Return the [X, Y] coordinate for the center point of the cell that contains the specified text.  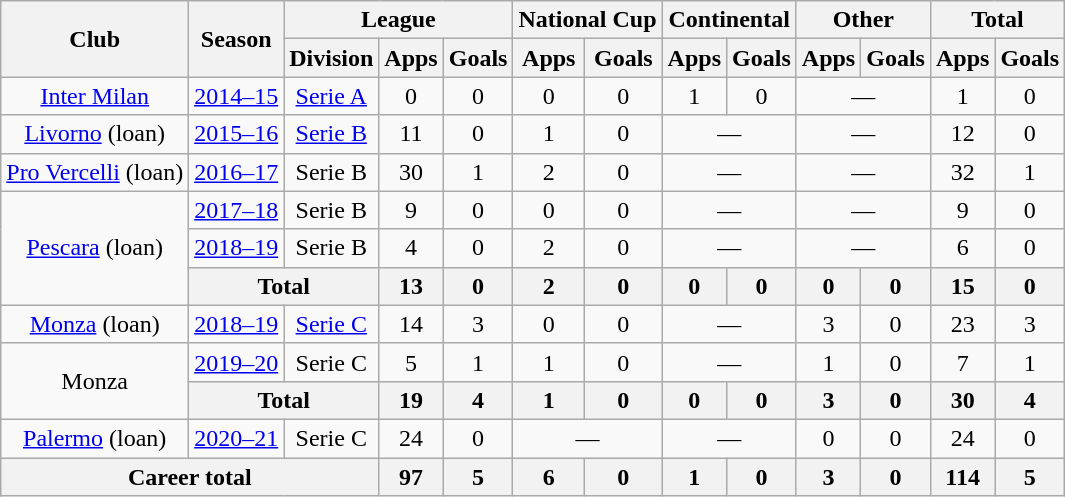
7 [962, 362]
Monza [95, 381]
15 [962, 286]
Career total [190, 477]
Monza (loan) [95, 324]
12 [962, 134]
23 [962, 324]
2017–18 [236, 210]
11 [411, 134]
Division [332, 58]
Pescara (loan) [95, 248]
Livorno (loan) [95, 134]
13 [411, 286]
97 [411, 477]
32 [962, 172]
19 [411, 400]
Palermo (loan) [95, 438]
2014–15 [236, 96]
2015–16 [236, 134]
Serie A [332, 96]
2016–17 [236, 172]
2019–20 [236, 362]
14 [411, 324]
Club [95, 39]
Continental [729, 20]
Pro Vercelli (loan) [95, 172]
Inter Milan [95, 96]
Season [236, 39]
National Cup [588, 20]
League [398, 20]
2020–21 [236, 438]
Other [863, 20]
114 [962, 477]
